Return [X, Y] of the center of cell containing provided text 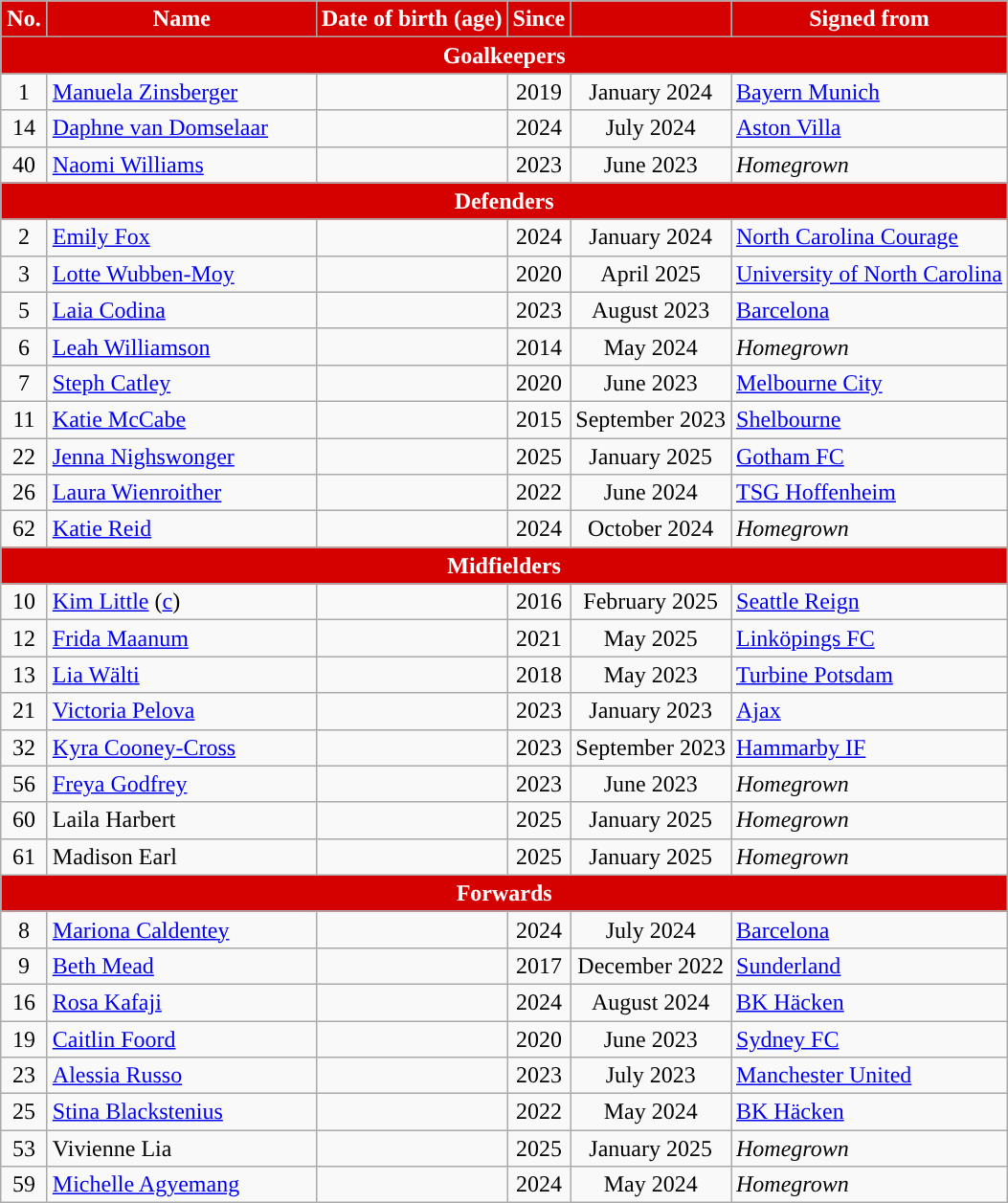
Daphne van Domselaar [182, 128]
19 [25, 1038]
2 [25, 237]
10 [25, 602]
May 2025 [651, 638]
Name [182, 19]
Gotham FC [869, 457]
University of North Carolina [869, 274]
21 [25, 711]
53 [25, 1148]
16 [25, 1002]
No. [25, 19]
Madison Earl [182, 857]
Forwards [504, 893]
May 2023 [651, 675]
60 [25, 820]
5 [25, 310]
26 [25, 493]
Laia Codina [182, 310]
2018 [539, 675]
Defenders [504, 201]
56 [25, 784]
Aston Villa [869, 128]
2017 [539, 966]
12 [25, 638]
August 2023 [651, 310]
40 [25, 165]
1 [25, 92]
February 2025 [651, 602]
Steph Catley [182, 383]
Midfielders [504, 566]
Bayern Munich [869, 92]
Freya Godfrey [182, 784]
June 2024 [651, 493]
Turbine Potsdam [869, 675]
Manuela Zinsberger [182, 92]
Mariona Caldentey [182, 929]
7 [25, 383]
Victoria Pelova [182, 711]
April 2025 [651, 274]
Leah Williamson [182, 346]
Since [539, 19]
8 [25, 929]
Alessia Russo [182, 1076]
Caitlin Foord [182, 1038]
Emily Fox [182, 237]
Rosa Kafaji [182, 1002]
Stina Blackstenius [182, 1112]
North Carolina Courage [869, 237]
January 2023 [651, 711]
Jenna Nighswonger [182, 457]
22 [25, 457]
Hammarby IF [869, 747]
Vivienne Lia [182, 1148]
Manchester United [869, 1076]
2014 [539, 346]
October 2024 [651, 529]
3 [25, 274]
Date of birth (age) [412, 19]
Ajax [869, 711]
Katie Reid [182, 529]
Frida Maanum [182, 638]
Goalkeepers [504, 56]
Lia Wälti [182, 675]
Kyra Cooney-Cross [182, 747]
Signed from [869, 19]
62 [25, 529]
Beth Mead [182, 966]
2019 [539, 92]
Naomi Williams [182, 165]
August 2024 [651, 1002]
Katie McCabe [182, 419]
25 [25, 1112]
Laura Wienroither [182, 493]
Sydney FC [869, 1038]
Linköpings FC [869, 638]
Kim Little (c) [182, 602]
23 [25, 1076]
July 2023 [651, 1076]
59 [25, 1185]
December 2022 [651, 966]
32 [25, 747]
Sunderland [869, 966]
14 [25, 128]
2021 [539, 638]
11 [25, 419]
Lotte Wubben-Moy [182, 274]
Seattle Reign [869, 602]
2016 [539, 602]
61 [25, 857]
TSG Hoffenheim [869, 493]
2015 [539, 419]
9 [25, 966]
6 [25, 346]
Laila Harbert [182, 820]
Michelle Agyemang [182, 1185]
Shelbourne [869, 419]
Melbourne City [869, 383]
13 [25, 675]
